Pinpoint the cell where the given text exists, returning its (x, y) midpoint coordinate. 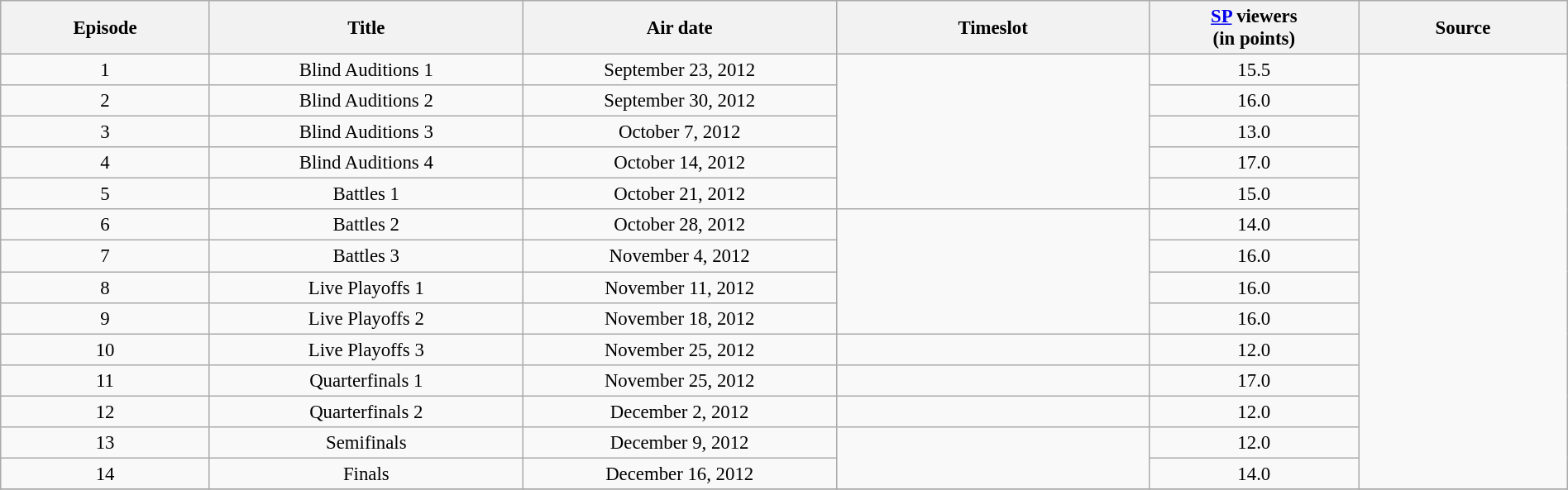
November 4, 2012 (680, 256)
2 (106, 101)
October 14, 2012 (680, 163)
12 (106, 412)
11 (106, 380)
15.0 (1254, 194)
December 9, 2012 (680, 443)
Live Playoffs 1 (366, 288)
Live Playoffs 2 (366, 318)
Semifinals (366, 443)
Blind Auditions 3 (366, 132)
Battles 3 (366, 256)
September 23, 2012 (680, 70)
4 (106, 163)
Episode (106, 28)
8 (106, 288)
13 (106, 443)
1 (106, 70)
9 (106, 318)
Quarterfinals 2 (366, 412)
6 (106, 226)
13.0 (1254, 132)
November 18, 2012 (680, 318)
Timeslot (992, 28)
SP viewers(in points) (1254, 28)
October 7, 2012 (680, 132)
Finals (366, 473)
Title (366, 28)
December 2, 2012 (680, 412)
Blind Auditions 4 (366, 163)
Battles 2 (366, 226)
November 11, 2012 (680, 288)
December 16, 2012 (680, 473)
October 21, 2012 (680, 194)
15.5 (1254, 70)
Source (1464, 28)
Live Playoffs 3 (366, 350)
10 (106, 350)
14 (106, 473)
October 28, 2012 (680, 226)
7 (106, 256)
3 (106, 132)
September 30, 2012 (680, 101)
Quarterfinals 1 (366, 380)
Air date (680, 28)
5 (106, 194)
Battles 1 (366, 194)
Blind Auditions 2 (366, 101)
Blind Auditions 1 (366, 70)
